From the cell containing the given text, extract its center point as [X, Y] coordinate. 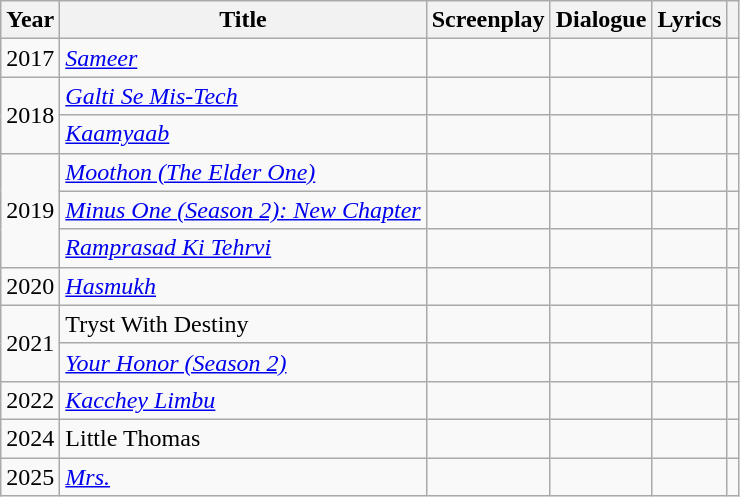
2025 [30, 477]
Year [30, 20]
Tryst With Destiny [243, 324]
2024 [30, 438]
Lyrics [690, 20]
2020 [30, 286]
Hasmukh [243, 286]
2019 [30, 210]
2017 [30, 58]
Kacchey Limbu [243, 400]
Kaamyaab [243, 134]
Dialogue [601, 20]
Galti Se Mis-Tech [243, 96]
2018 [30, 115]
Sameer [243, 58]
2022 [30, 400]
Little Thomas [243, 438]
Moothon (The Elder One) [243, 172]
Title [243, 20]
Screenplay [488, 20]
Ramprasad Ki Tehrvi [243, 248]
Your Honor (Season 2) [243, 362]
2021 [30, 343]
Minus One (Season 2): New Chapter [243, 210]
Mrs. [243, 477]
